Determine the (x, y) coordinate at the center of the cell enclosing the given text.  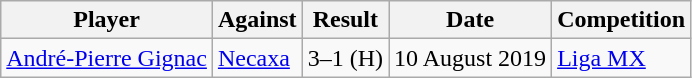
Liga MX (622, 58)
André-Pierre Gignac (107, 58)
Date (470, 20)
10 August 2019 (470, 58)
Result (345, 20)
Against (257, 20)
Necaxa (257, 58)
Player (107, 20)
3–1 (H) (345, 58)
Competition (622, 20)
